Find where the given text appears and provide that cell's center as (x, y) coordinate. 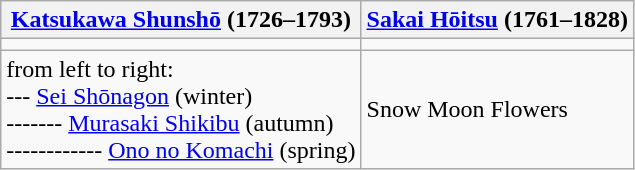
Snow Moon Flowers (497, 110)
Sakai Hōitsu (1761–1828) (497, 20)
from left to right:--- Sei Shōnagon (winter)------- Murasaki Shikibu (autumn)------------ Ono no Komachi (spring) (181, 110)
Katsukawa Shunshō (1726–1793) (181, 20)
